Output the [X, Y] coordinate of the center of the cell containing the given text.  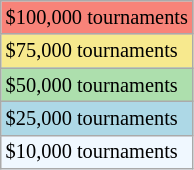
$100,000 tournaments [97, 17]
$75,000 tournaments [97, 51]
$50,000 tournaments [97, 85]
$10,000 tournaments [97, 152]
$25,000 tournaments [97, 118]
